Identify which cell holds the provided text, then report its [X, Y] central coordinate. 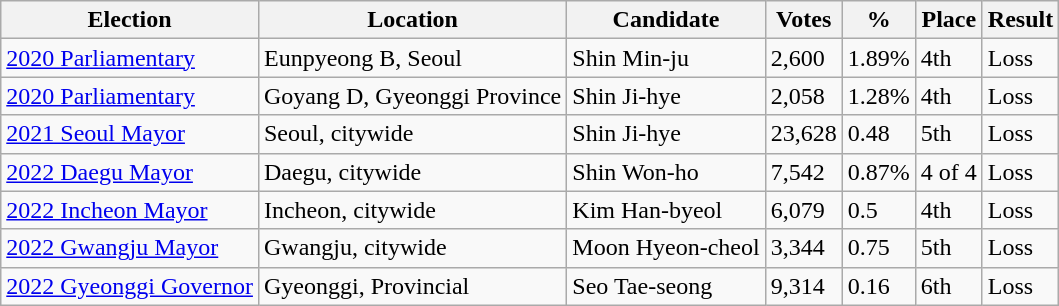
Election [130, 20]
4 of 4 [948, 172]
6,079 [804, 210]
Shin Min-ju [666, 58]
6th [948, 286]
2022 Gwangju Mayor [130, 248]
0.87% [878, 172]
Seo Tae-seong [666, 286]
1.28% [878, 96]
Eunpyeong B, Seoul [412, 58]
2,058 [804, 96]
2022 Incheon Mayor [130, 210]
3,344 [804, 248]
Incheon, citywide [412, 210]
Seoul, citywide [412, 134]
% [878, 20]
Gwangju, citywide [412, 248]
0.5 [878, 210]
23,628 [804, 134]
Shin Won-ho [666, 172]
Moon Hyeon-cheol [666, 248]
Place [948, 20]
2022 Gyeonggi Governor [130, 286]
Votes [804, 20]
Candidate [666, 20]
Result [1020, 20]
9,314 [804, 286]
0.16 [878, 286]
Daegu, citywide [412, 172]
1.89% [878, 58]
Goyang D, Gyeonggi Province [412, 96]
Location [412, 20]
0.75 [878, 248]
2,600 [804, 58]
Gyeonggi, Provincial [412, 286]
2022 Daegu Mayor [130, 172]
Kim Han-byeol [666, 210]
2021 Seoul Mayor [130, 134]
0.48 [878, 134]
7,542 [804, 172]
